Scan for the cell matching the given text and deliver its (x, y) coordinate at center. 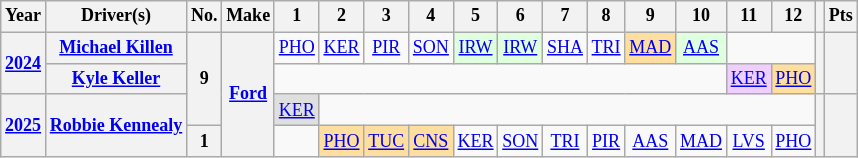
No. (204, 16)
12 (794, 16)
Michael Killen (116, 48)
3 (386, 16)
4 (432, 16)
8 (606, 16)
2025 (24, 125)
CNS (432, 140)
Driver(s) (116, 16)
11 (748, 16)
2024 (24, 63)
TUC (386, 140)
6 (520, 16)
Ford (248, 94)
Kyle Keller (116, 78)
Make (248, 16)
10 (702, 16)
Robbie Kennealy (116, 125)
SHA (566, 48)
Year (24, 16)
LVS (748, 140)
5 (476, 16)
7 (566, 16)
2 (342, 16)
Pts (840, 16)
